From the cell containing the given text, extract its center point as (X, Y) coordinate. 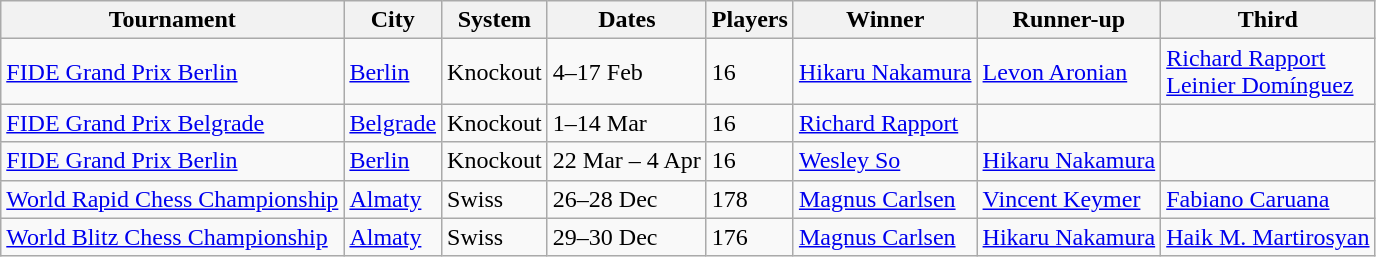
Haik M. Martirosyan (1268, 237)
1–14 Mar (626, 123)
Richard Rapport Leinier Domínguez (1268, 72)
World Rapid Chess Championship (172, 199)
Belgrade (393, 123)
Winner (885, 20)
29–30 Dec (626, 237)
World Blitz Chess Championship (172, 237)
Tournament (172, 20)
FIDE Grand Prix Belgrade (172, 123)
Wesley So (885, 161)
Richard Rapport (885, 123)
176 (750, 237)
City (393, 20)
Dates (626, 20)
22 Mar – 4 Apr (626, 161)
178 (750, 199)
Players (750, 20)
Levon Aronian (1069, 72)
26–28 Dec (626, 199)
Third (1268, 20)
Vincent Keymer (1069, 199)
4–17 Feb (626, 72)
Runner-up (1069, 20)
Fabiano Caruana (1268, 199)
System (495, 20)
